Search for the cell housing the specified text and yield its [x, y] center coordinate. 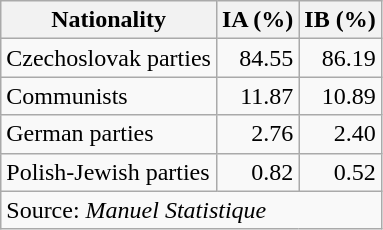
11.87 [257, 96]
86.19 [340, 58]
Nationality [109, 20]
Source: Manuel Statistique [191, 210]
Czechoslovak parties [109, 58]
Polish-Jewish parties [109, 172]
Communists [109, 96]
0.82 [257, 172]
2.40 [340, 134]
German parties [109, 134]
IB (%) [340, 20]
0.52 [340, 172]
2.76 [257, 134]
IA (%) [257, 20]
84.55 [257, 58]
10.89 [340, 96]
